Identify which cell holds the provided text, then report its [x, y] central coordinate. 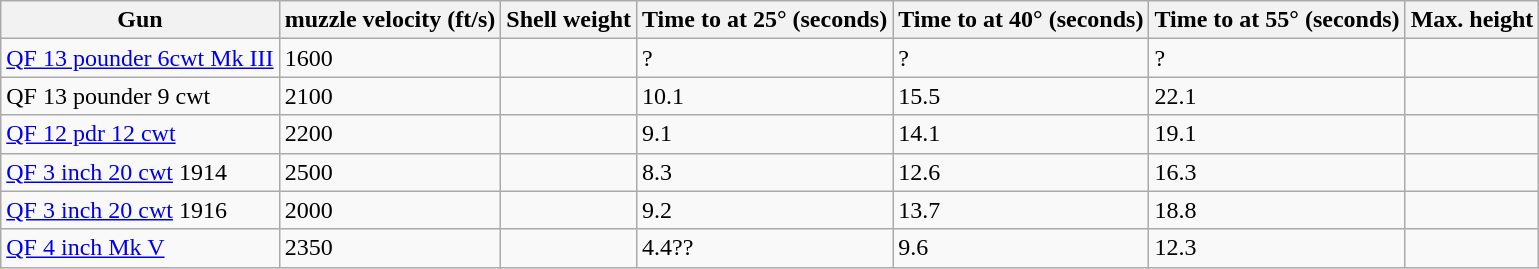
8.3 [765, 172]
muzzle velocity (ft/s) [390, 20]
9.2 [765, 210]
QF 13 pounder 6cwt Mk III [140, 58]
4.4?? [765, 248]
18.8 [1277, 210]
QF 3 inch 20 cwt 1914 [140, 172]
Time to at 40° (seconds) [1021, 20]
Shell weight [569, 20]
2500 [390, 172]
2200 [390, 134]
16.3 [1277, 172]
14.1 [1021, 134]
QF 13 pounder 9 cwt [140, 96]
10.1 [765, 96]
2350 [390, 248]
2100 [390, 96]
22.1 [1277, 96]
Time to at 25° (seconds) [765, 20]
QF 12 pdr 12 cwt [140, 134]
9.1 [765, 134]
9.6 [1021, 248]
15.5 [1021, 96]
Time to at 55° (seconds) [1277, 20]
1600 [390, 58]
13.7 [1021, 210]
12.6 [1021, 172]
QF 4 inch Mk V [140, 248]
Gun [140, 20]
12.3 [1277, 248]
19.1 [1277, 134]
2000 [390, 210]
QF 3 inch 20 cwt 1916 [140, 210]
Max. height [1472, 20]
